For the text-containing cell, return its midpoint in (X, Y) coordinate format. 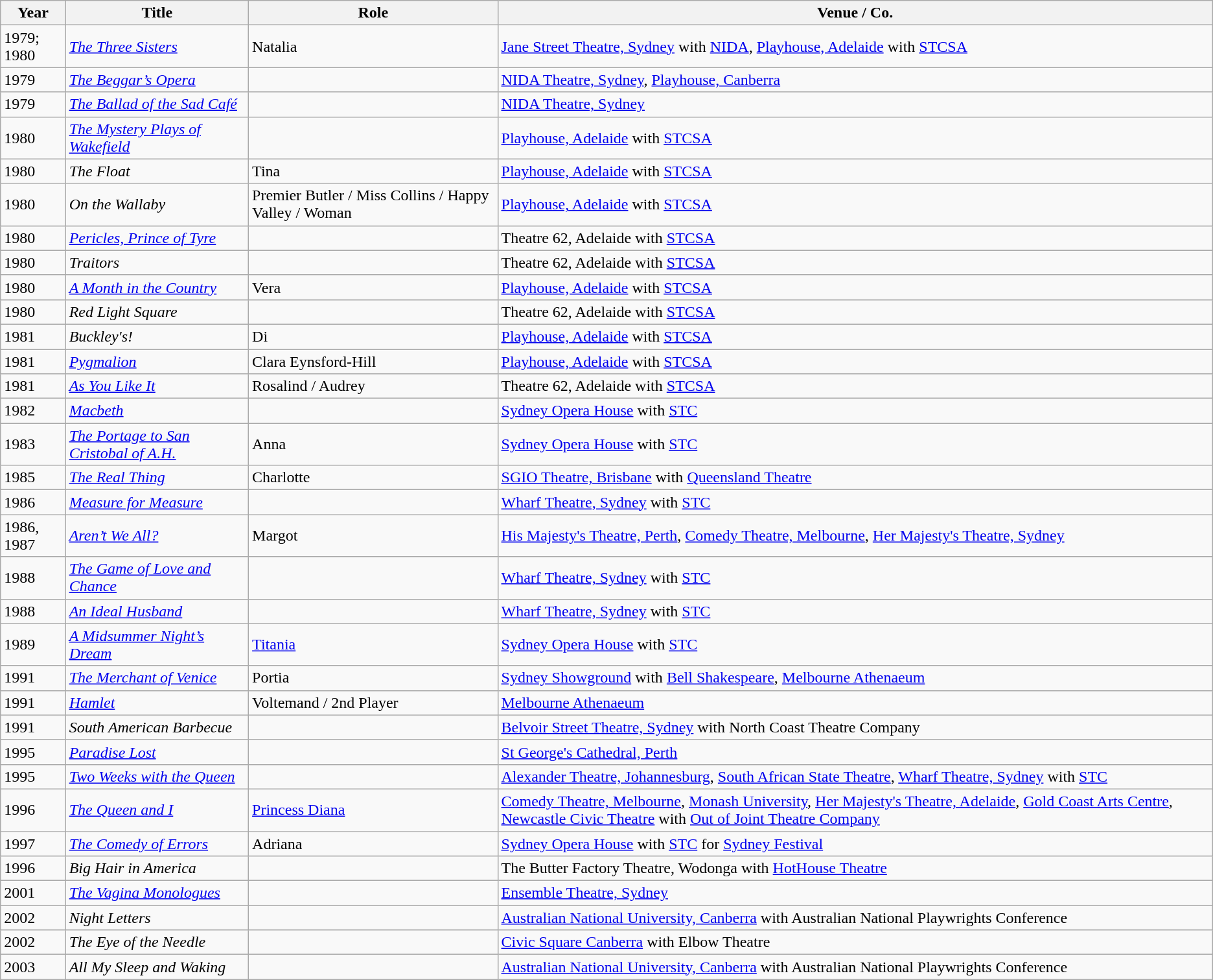
2003 (33, 967)
Macbeth (157, 411)
South American Barbecue (157, 727)
Adriana (373, 843)
Portia (373, 678)
As You Like It (157, 386)
2001 (33, 893)
1986 (33, 502)
Sydney Opera House with STC for Sydney Festival (855, 843)
Tina (373, 171)
The Three Sisters (157, 47)
1983 (33, 445)
Hamlet (157, 703)
Princess Diana (373, 810)
An Ideal Husband (157, 611)
Sydney Showground with Bell Shakespeare, Melbourne Athenaeum (855, 678)
Paradise Lost (157, 752)
Title (157, 13)
Premier Butler / Miss Collins / Happy Valley / Woman (373, 205)
Red Light Square (157, 312)
The Butter Factory Theatre, Wodonga with HotHouse Theatre (855, 869)
1982 (33, 411)
Anna (373, 445)
1989 (33, 644)
SGIO Theatre, Brisbane with Queensland Theatre (855, 478)
1986, 1987 (33, 535)
Belvoir Street Theatre, Sydney with North Coast Theatre Company (855, 727)
Margot (373, 535)
Night Letters (157, 918)
The Portage to San Cristobal of A.H. (157, 445)
The Eye of the Needle (157, 942)
All My Sleep and Waking (157, 967)
The Comedy of Errors (157, 843)
On the Wallaby (157, 205)
Titania (373, 644)
Voltemand / 2nd Player (373, 703)
Aren’t We All? (157, 535)
St George's Cathedral, Perth (855, 752)
Melbourne Athenaeum (855, 703)
The Real Thing (157, 478)
Charlotte (373, 478)
The Ballad of the Sad Café (157, 104)
Clara Eynsford-Hill (373, 361)
1985 (33, 478)
Di (373, 336)
The Float (157, 171)
The Beggar’s Opera (157, 80)
Buckley's! (157, 336)
The Queen and I (157, 810)
Big Hair in America (157, 869)
Measure for Measure (157, 502)
Traitors (157, 262)
The Game of Love and Chance (157, 578)
His Majesty's Theatre, Perth, Comedy Theatre, Melbourne, Her Majesty's Theatre, Sydney (855, 535)
1979; 1980 (33, 47)
A Midsummer Night’s Dream (157, 644)
Rosalind / Audrey (373, 386)
Year (33, 13)
Role (373, 13)
Alexander Theatre, Johannesburg, South African State Theatre, Wharf Theatre, Sydney with STC (855, 776)
Ensemble Theatre, Sydney (855, 893)
Pygmalion (157, 361)
Venue / Co. (855, 13)
The Merchant of Venice (157, 678)
Pericles, Prince of Tyre (157, 238)
Civic Square Canberra with Elbow Theatre (855, 942)
NIDA Theatre, Sydney, Playhouse, Canberra (855, 80)
Natalia (373, 47)
Jane Street Theatre, Sydney with NIDA, Playhouse, Adelaide with STCSA (855, 47)
NIDA Theatre, Sydney (855, 104)
1997 (33, 843)
Vera (373, 287)
Two Weeks with the Queen (157, 776)
The Mystery Plays of Wakefield (157, 137)
A Month in the Country (157, 287)
The Vagina Monologues (157, 893)
